For the text-containing cell, return its midpoint in (x, y) coordinate format. 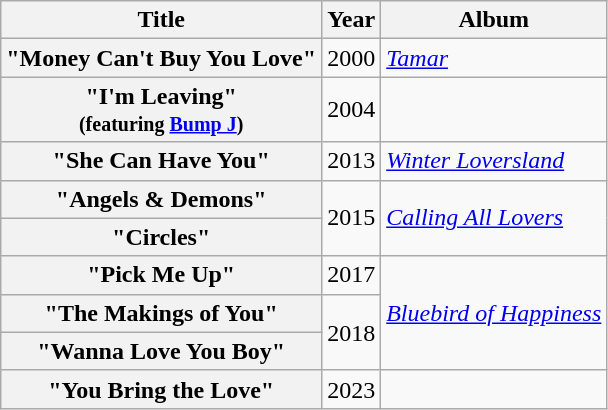
2000 (352, 58)
2023 (352, 389)
"Money Can't Buy You Love" (162, 58)
Year (352, 20)
Tamar (494, 58)
"I'm Leaving"(featuring Bump J) (162, 110)
2013 (352, 161)
Bluebird of Happiness (494, 313)
"Circles" (162, 237)
Title (162, 20)
Album (494, 20)
"The Makings of You" (162, 313)
"You Bring the Love" (162, 389)
"Wanna Love You Boy" (162, 351)
"She Can Have You" (162, 161)
2018 (352, 332)
2017 (352, 275)
Winter Loversland (494, 161)
2015 (352, 218)
"Pick Me Up" (162, 275)
2004 (352, 110)
"Angels & Demons" (162, 199)
Calling All Lovers (494, 218)
